Output the [X, Y] coordinate of the center of the cell containing the given text.  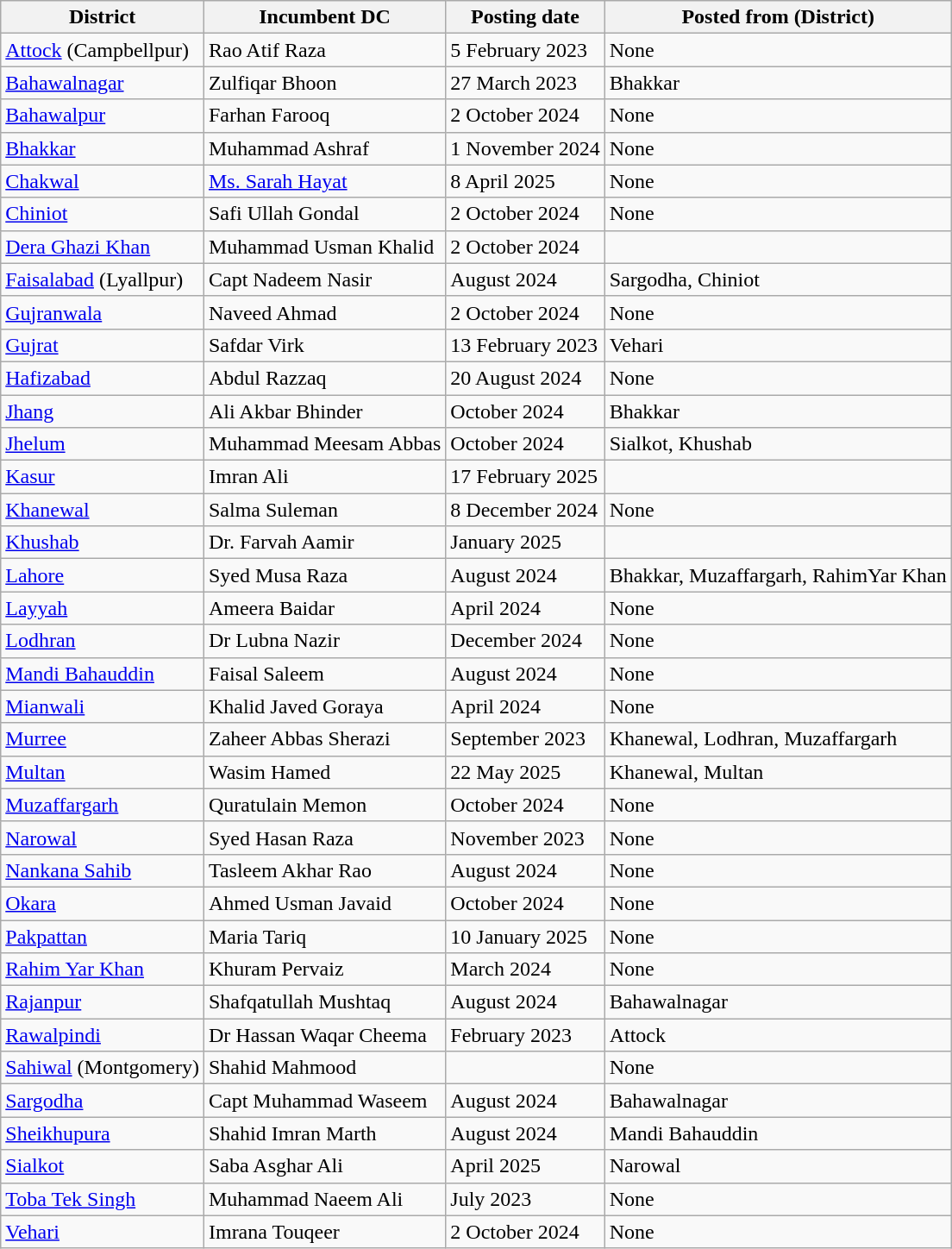
Tasleem Akhar Rao [324, 870]
Attock (Campbellpur) [103, 50]
Lahore [103, 575]
Chiniot [103, 214]
Sargodha, Chiniot [778, 279]
Sargodha [103, 1101]
Khuram Pervaiz [324, 970]
13 February 2023 [525, 345]
17 February 2025 [525, 477]
Jhang [103, 411]
Posting date [525, 17]
Rawalpindi [103, 1035]
Syed Hasan Raza [324, 838]
Faisalabad (Lyallpur) [103, 279]
Shahid Imran Marth [324, 1133]
Ameera Baidar [324, 608]
Salma Suleman [324, 510]
March 2024 [525, 970]
Abdul Razzaq [324, 378]
Wasim Hamed [324, 772]
Capt Muhammad Waseem [324, 1101]
Dr. Farvah Aamir [324, 543]
Incumbent DC [324, 17]
Hafizabad [103, 378]
December 2024 [525, 641]
Khanewal, Lodhran, Muzaffargarh [778, 739]
Layyah [103, 608]
Muhammad Usman Khalid [324, 247]
Jhelum [103, 444]
Khanewal [103, 510]
8 April 2025 [525, 181]
Lodhran [103, 641]
Kasur [103, 477]
Gujranwala [103, 312]
Saba Asghar Ali [324, 1166]
1 November 2024 [525, 148]
July 2023 [525, 1199]
Muhammad Ashraf [324, 148]
Sialkot, Khushab [778, 444]
Attock [778, 1035]
Sialkot [103, 1166]
Syed Musa Raza [324, 575]
Shahid Mahmood [324, 1068]
Gujrat [103, 345]
Imran Ali [324, 477]
Bahawalpur [103, 116]
January 2025 [525, 543]
Posted from (District) [778, 17]
Khalid Javed Goraya [324, 706]
Dr Lubna Nazir [324, 641]
Multan [103, 772]
Shafqatullah Mushtaq [324, 1002]
Mianwali [103, 706]
10 January 2025 [525, 936]
Muhammad Meesam Abbas [324, 444]
20 August 2024 [525, 378]
Chakwal [103, 181]
27 March 2023 [525, 83]
Zulfiqar Bhoon [324, 83]
Farhan Farooq [324, 116]
Capt Nadeem Nasir [324, 279]
22 May 2025 [525, 772]
Pakpattan [103, 936]
Safi Ullah Gondal [324, 214]
Faisal Saleem [324, 674]
November 2023 [525, 838]
February 2023 [525, 1035]
Muzaffargarh [103, 805]
Maria Tariq [324, 936]
Sheikhupura [103, 1133]
Safdar Virk [324, 345]
Muhammad Naeem Ali [324, 1199]
Toba Tek Singh [103, 1199]
Dr Hassan Waqar Cheema [324, 1035]
Naveed Ahmad [324, 312]
Rao Atif Raza [324, 50]
Rajanpur [103, 1002]
8 December 2024 [525, 510]
April 2025 [525, 1166]
Sahiwal (Montgomery) [103, 1068]
Dera Ghazi Khan [103, 247]
Khanewal, Multan [778, 772]
Nankana Sahib [103, 870]
District [103, 17]
Ali Akbar Bhinder [324, 411]
Imrana Touqeer [324, 1232]
5 February 2023 [525, 50]
Ahmed Usman Javaid [324, 903]
Khushab [103, 543]
Quratulain Memon [324, 805]
Bhakkar, Muzaffargarh, RahimYar Khan [778, 575]
Zaheer Abbas Sherazi [324, 739]
Ms. Sarah Hayat [324, 181]
Okara [103, 903]
Murree [103, 739]
September 2023 [525, 739]
Rahim Yar Khan [103, 970]
